For the text-containing cell, return its midpoint in (x, y) coordinate format. 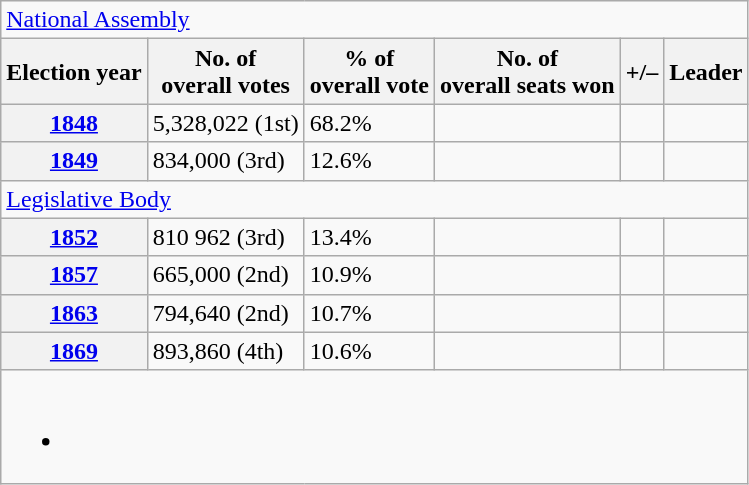
1863 (74, 313)
893,860 (4th) (226, 351)
12.6% (369, 161)
834,000 (3rd) (226, 161)
Election year (74, 72)
794,640 (2nd) (226, 313)
Leader (706, 72)
% ofoverall vote (369, 72)
68.2% (369, 123)
13.4% (369, 237)
1849 (74, 161)
No. ofoverall seats won (528, 72)
Legislative Body (374, 199)
1852 (74, 237)
10.7% (369, 313)
1848 (74, 123)
No. ofoverall votes (226, 72)
665,000 (2nd) (226, 275)
1869 (74, 351)
10.9% (369, 275)
National Assembly (374, 20)
810 962 (3rd) (226, 237)
1857 (74, 275)
10.6% (369, 351)
5,328,022 (1st) (226, 123)
+/– (642, 72)
